Determine the [X, Y] coordinate at the center of the cell enclosing the given text.  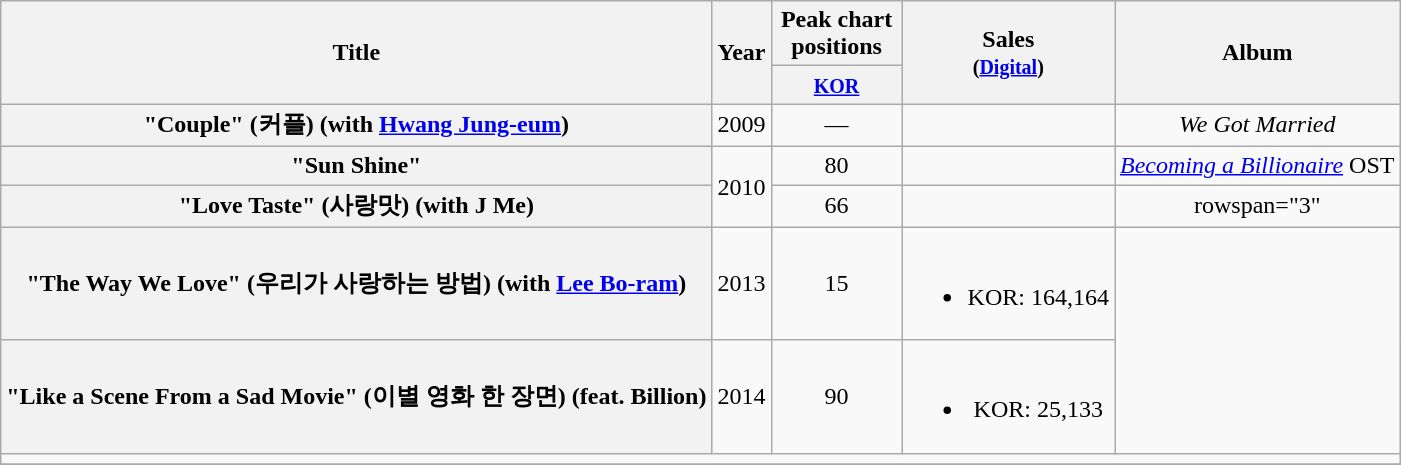
Album [1256, 52]
"Sun Shine" [356, 165]
KOR: 164,164 [1008, 284]
Peak chart positions [836, 34]
2009 [742, 126]
2014 [742, 396]
2010 [742, 186]
KOR: 25,133 [1008, 396]
rowspan="3" [1256, 206]
Title [356, 52]
"Like a Scene From a Sad Movie" (이별 영화 한 장면) (feat. Billion) [356, 396]
"Love Taste" (사랑맛) (with J Me) [356, 206]
15 [836, 284]
80 [836, 165]
2013 [742, 284]
— [836, 126]
Becoming a Billionaire OST [1256, 165]
Year [742, 52]
KOR [836, 85]
Sales(Digital) [1008, 52]
"Couple" (커플) (with Hwang Jung-eum) [356, 126]
90 [836, 396]
"The Way We Love" (우리가 사랑하는 방법) (with Lee Bo-ram) [356, 284]
We Got Married [1256, 126]
66 [836, 206]
